Search for the cell housing the specified text and yield its (X, Y) center coordinate. 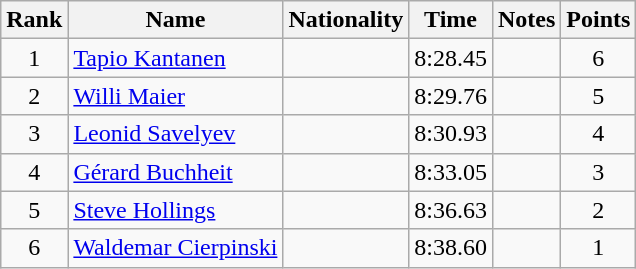
8:30.93 (451, 134)
Rank (34, 20)
8:33.05 (451, 172)
Time (451, 20)
Waldemar Cierpinski (176, 248)
Tapio Kantanen (176, 58)
8:38.60 (451, 248)
Willi Maier (176, 96)
Points (598, 20)
Leonid Savelyev (176, 134)
8:29.76 (451, 96)
Nationality (346, 20)
8:36.63 (451, 210)
Notes (526, 20)
8:28.45 (451, 58)
Steve Hollings (176, 210)
Name (176, 20)
Gérard Buchheit (176, 172)
